Scan for the cell matching the given text and deliver its [X, Y] coordinate at center. 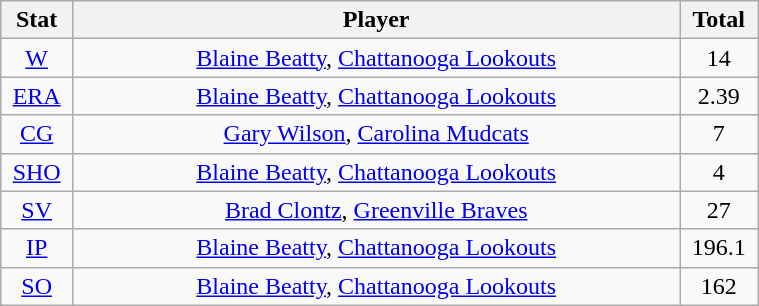
Total [719, 20]
4 [719, 172]
SO [37, 286]
2.39 [719, 96]
Brad Clontz, Greenville Braves [376, 210]
Gary Wilson, Carolina Mudcats [376, 134]
ERA [37, 96]
SV [37, 210]
SHO [37, 172]
7 [719, 134]
162 [719, 286]
W [37, 58]
CG [37, 134]
196.1 [719, 248]
14 [719, 58]
27 [719, 210]
Stat [37, 20]
Player [376, 20]
IP [37, 248]
